Return the [x, y] coordinate for the center point of the cell that contains the specified text.  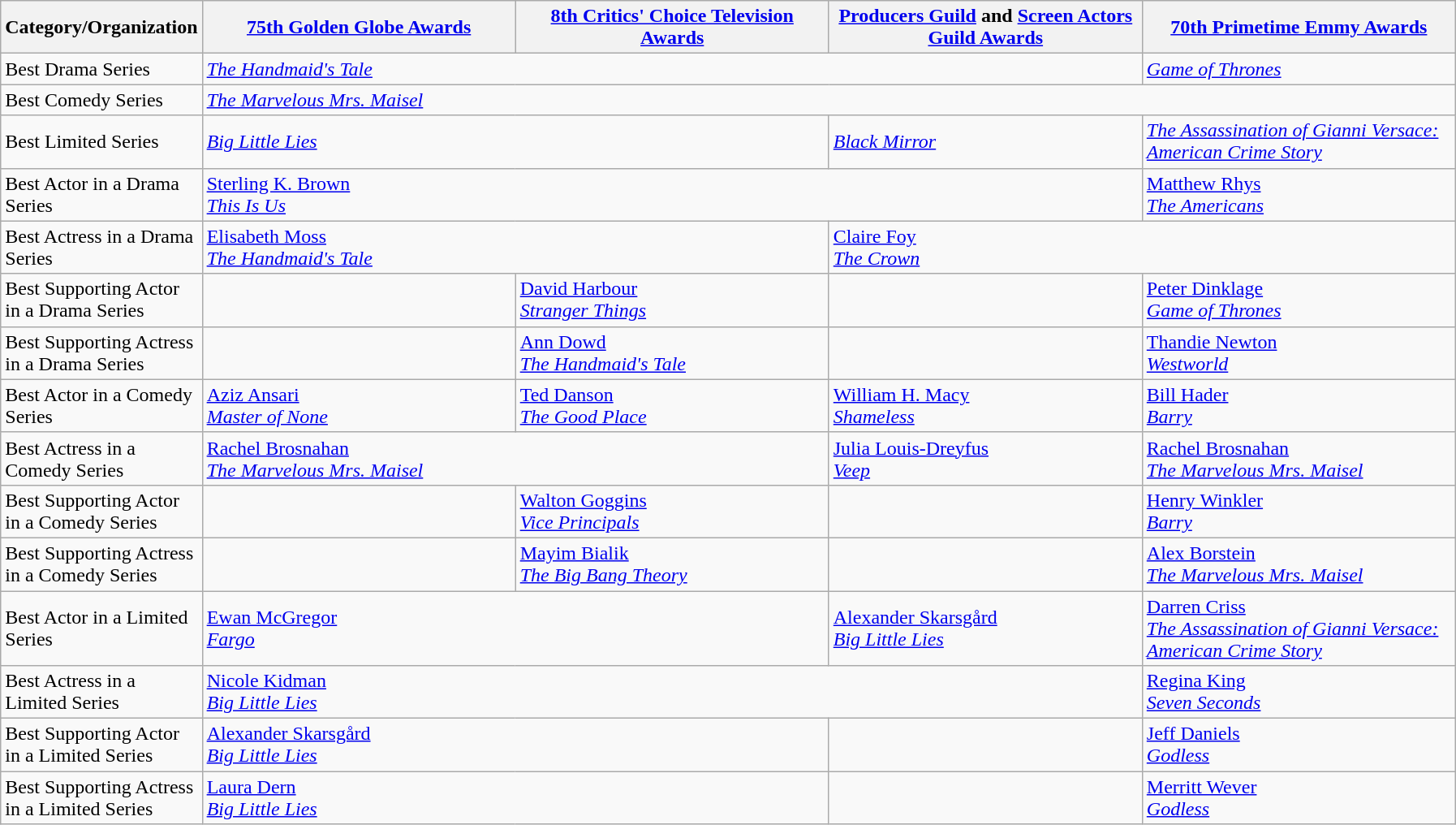
Category/Organization [101, 28]
70th Primetime Emmy Awards [1299, 28]
Best Comedy Series [101, 100]
Laura DernBig Little Lies [515, 797]
Ewan McGregorFargo [515, 628]
Best Supporting Actress in a Comedy Series [101, 564]
Best Limited Series [101, 141]
Matthew RhysThe Americans [1299, 195]
Merritt WeverGodless [1299, 797]
Henry WinklerBarry [1299, 512]
Claire FoyThe Crown [1142, 247]
8th Critics' Choice Television Awards [672, 28]
David HarbourStranger Things [672, 300]
Game of Thrones [1299, 69]
Julia Louis-DreyfusVeep [985, 458]
Best Actor in a Comedy Series [101, 406]
Jeff DanielsGodless [1299, 745]
Best Actress in a Comedy Series [101, 458]
Best Actor in a Limited Series [101, 628]
Best Drama Series [101, 69]
Thandie NewtonWestworld [1299, 352]
Alex BorsteinThe Marvelous Mrs. Maisel [1299, 564]
Bill HaderBarry [1299, 406]
Ted DansonThe Good Place [672, 406]
Sterling K. BrownThis Is Us [672, 195]
Aziz AnsariMaster of None [359, 406]
The Handmaid's Tale [672, 69]
The Marvelous Mrs. Maisel [829, 100]
75th Golden Globe Awards [359, 28]
Darren CrissThe Assassination of Gianni Versace: American Crime Story [1299, 628]
Best Actress in a Limited Series [101, 692]
Best Supporting Actor in a Comedy Series [101, 512]
Nicole KidmanBig Little Lies [672, 692]
Elisabeth MossThe Handmaid's Tale [515, 247]
Mayim BialikThe Big Bang Theory [672, 564]
The Assassination of Gianni Versace: American Crime Story [1299, 141]
Best Supporting Actor in a Limited Series [101, 745]
Best Supporting Actor in a Drama Series [101, 300]
Peter DinklageGame of Thrones [1299, 300]
Producers Guild and Screen Actors Guild Awards [985, 28]
Black Mirror [985, 141]
Ann DowdThe Handmaid's Tale [672, 352]
Walton GogginsVice Principals [672, 512]
Best Actor in a Drama Series [101, 195]
Best Actress in a Drama Series [101, 247]
Big Little Lies [515, 141]
Best Supporting Actress in a Limited Series [101, 797]
William H. MacyShameless [985, 406]
Best Supporting Actress in a Drama Series [101, 352]
Regina KingSeven Seconds [1299, 692]
